Provide the (X, Y) coordinate of the cell's center where the given text is located.  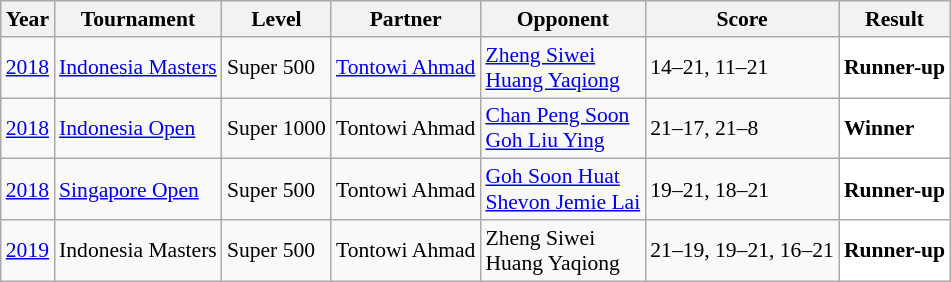
21–17, 21–8 (742, 128)
Tournament (138, 19)
Chan Peng Soon Goh Liu Ying (562, 128)
Indonesia Open (138, 128)
Year (28, 19)
Singapore Open (138, 190)
Level (276, 19)
Partner (406, 19)
19–21, 18–21 (742, 190)
Winner (894, 128)
Goh Soon Huat Shevon Jemie Lai (562, 190)
21–19, 19–21, 16–21 (742, 250)
2019 (28, 250)
Result (894, 19)
Super 1000 (276, 128)
Opponent (562, 19)
14–21, 11–21 (742, 68)
Score (742, 19)
